Extract the (X, Y) coordinate from the center of the cell holding the provided text.  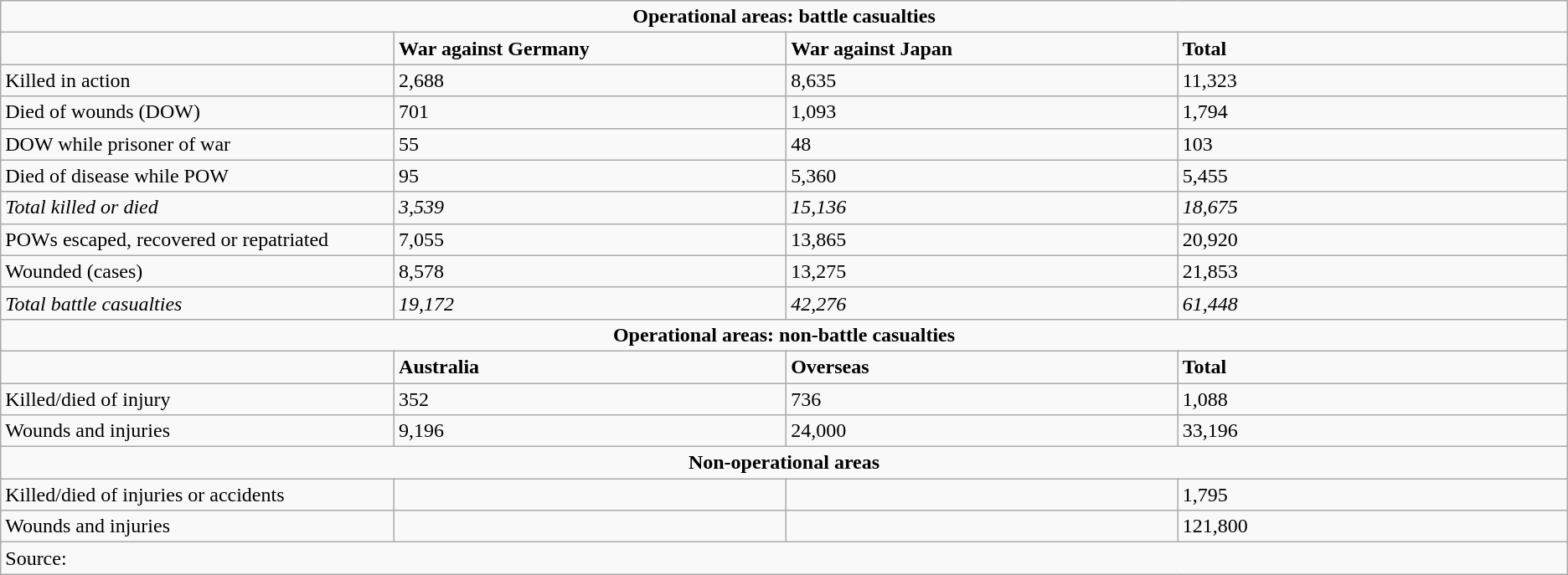
Wounded (cases) (198, 271)
7,055 (591, 239)
9,196 (591, 431)
701 (591, 112)
5,360 (982, 176)
21,853 (1372, 271)
Killed in action (198, 80)
Died of disease while POW (198, 176)
3,539 (591, 208)
Overseas (982, 367)
Died of wounds (DOW) (198, 112)
Australia (591, 367)
Non-operational areas (784, 463)
103 (1372, 144)
121,800 (1372, 526)
Operational areas: battle casualties (784, 17)
Killed/died of injuries or accidents (198, 495)
Total battle casualties (198, 303)
33,196 (1372, 431)
20,920 (1372, 239)
61,448 (1372, 303)
736 (982, 399)
13,275 (982, 271)
1,795 (1372, 495)
13,865 (982, 239)
1,794 (1372, 112)
1,088 (1372, 399)
8,578 (591, 271)
18,675 (1372, 208)
95 (591, 176)
POWs escaped, recovered or repatriated (198, 239)
Killed/died of injury (198, 399)
Operational areas: non-battle casualties (784, 335)
55 (591, 144)
War against Japan (982, 49)
5,455 (1372, 176)
2,688 (591, 80)
War against Germany (591, 49)
19,172 (591, 303)
11,323 (1372, 80)
Source: (784, 558)
1,093 (982, 112)
15,136 (982, 208)
DOW while prisoner of war (198, 144)
42,276 (982, 303)
48 (982, 144)
8,635 (982, 80)
24,000 (982, 431)
Total killed or died (198, 208)
352 (591, 399)
